Locate the cell with the specified text and output its (X, Y) center coordinate. 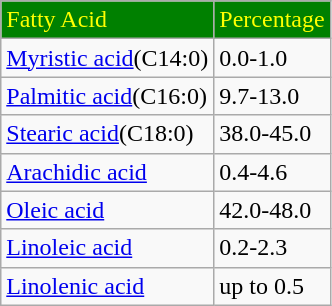
Fatty Acid (108, 20)
0.0-1.0 (272, 58)
Linolenic acid (108, 286)
38.0-45.0 (272, 134)
Oleic acid (108, 210)
Linoleic acid (108, 248)
Arachidic acid (108, 172)
Percentage (272, 20)
Palmitic acid(C16:0) (108, 96)
9.7-13.0 (272, 96)
42.0-48.0 (272, 210)
Myristic acid(C14:0) (108, 58)
0.2-2.3 (272, 248)
up to 0.5 (272, 286)
0.4-4.6 (272, 172)
Stearic acid(C18:0) (108, 134)
